Provide the [X, Y] coordinate of the cell's center where the given text is located.  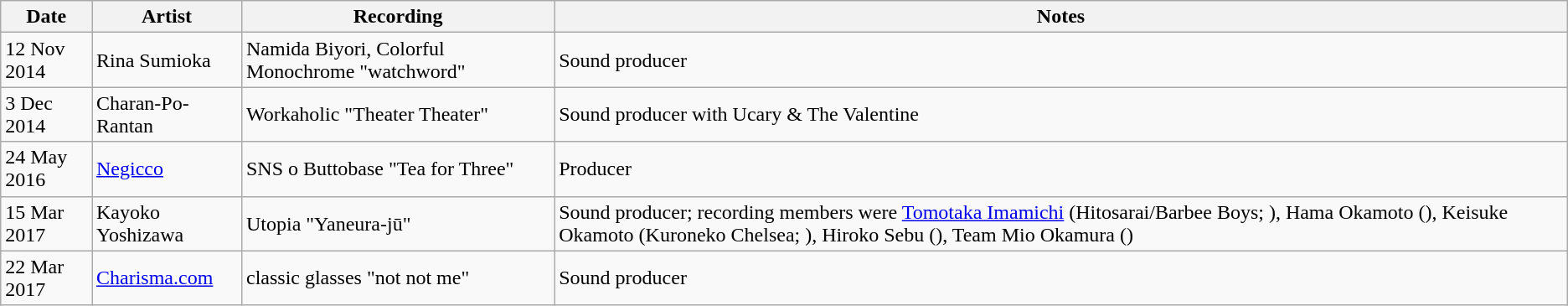
Sound producer with Ucary & The Valentine [1061, 114]
15 Mar 2017 [47, 223]
Rina Sumioka [168, 60]
Date [47, 17]
Kayoko Yoshizawa [168, 223]
Recording [397, 17]
24 May 2016 [47, 169]
classic glasses "not not me" [397, 278]
Utopia "Yaneura-jū" [397, 223]
3 Dec 2014 [47, 114]
Namida Biyori, Colorful Monochrome "watchword" [397, 60]
Negicco [168, 169]
Charisma.com [168, 278]
Producer [1061, 169]
12 Nov 2014 [47, 60]
Workaholic "Theater Theater" [397, 114]
22 Mar 2017 [47, 278]
SNS o Buttobase "Tea for Three" [397, 169]
Charan-Po-Rantan [168, 114]
Notes [1061, 17]
Artist [168, 17]
